Capture the cell that displays the provided text and extract its (X, Y) central coordinate. 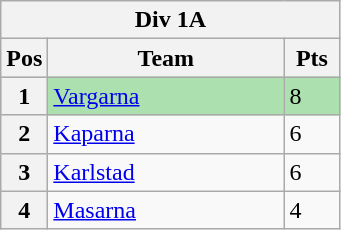
Kaparna (166, 134)
8 (312, 96)
Div 1A (170, 20)
Vargarna (166, 96)
Team (166, 58)
3 (24, 172)
2 (24, 134)
Karlstad (166, 172)
1 (24, 96)
Pos (24, 58)
Pts (312, 58)
Masarna (166, 210)
